Determine the (X, Y) coordinate at the center of the cell enclosing the given text.  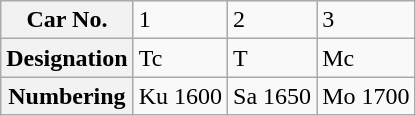
Sa 1650 (272, 96)
Mo 1700 (366, 96)
Designation (67, 58)
2 (272, 20)
Mc (366, 58)
Tc (180, 58)
1 (180, 20)
Numbering (67, 96)
Car No. (67, 20)
Ku 1600 (180, 96)
T (272, 58)
3 (366, 20)
